Determine the [x, y] coordinate at the center of the cell enclosing the given text.  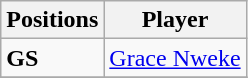
Player [175, 20]
Grace Nweke [175, 58]
GS [52, 58]
Positions [52, 20]
